Return the [X, Y] coordinate for the center point of the cell that contains the specified text.  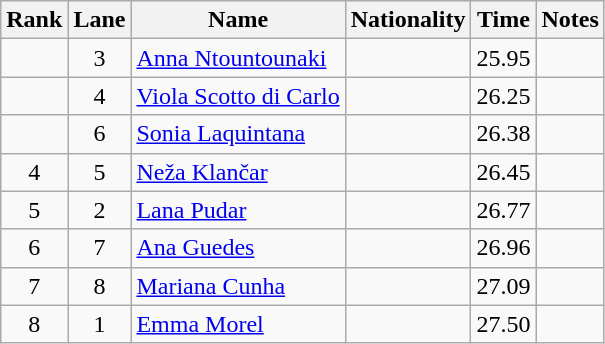
Mariana Cunha [238, 286]
Neža Klančar [238, 172]
26.96 [504, 248]
Rank [34, 20]
Nationality [408, 20]
26.77 [504, 210]
25.95 [504, 58]
27.50 [504, 324]
Notes [570, 20]
3 [100, 58]
1 [100, 324]
2 [100, 210]
27.09 [504, 286]
Emma Morel [238, 324]
Ana Guedes [238, 248]
26.25 [504, 96]
Lane [100, 20]
Time [504, 20]
Anna Ntountounaki [238, 58]
Lana Pudar [238, 210]
Name [238, 20]
Viola Scotto di Carlo [238, 96]
Sonia Laquintana [238, 134]
26.38 [504, 134]
26.45 [504, 172]
